Find where the given text appears and provide that cell's center as (X, Y) coordinate. 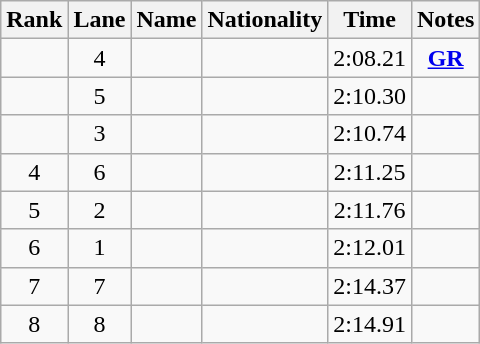
2:08.21 (370, 58)
Time (370, 20)
2:10.30 (370, 96)
2:14.37 (370, 286)
2:11.76 (370, 210)
Name (166, 20)
GR (445, 58)
Notes (445, 20)
Rank (34, 20)
1 (100, 248)
2:11.25 (370, 172)
2 (100, 210)
2:14.91 (370, 324)
Nationality (265, 20)
3 (100, 134)
2:10.74 (370, 134)
2:12.01 (370, 248)
Lane (100, 20)
